Detect which cell encompasses the target text, then output its [x, y] center coordinate. 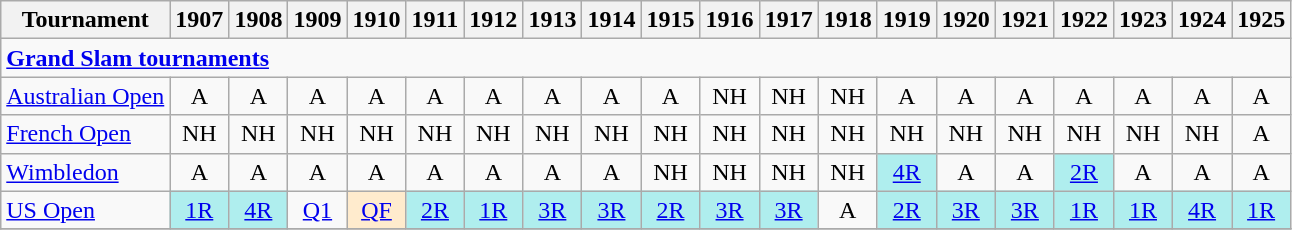
1910 [376, 20]
1916 [730, 20]
Australian Open [86, 96]
1920 [966, 20]
French Open [86, 134]
1924 [1202, 20]
US Open [86, 210]
Q1 [318, 210]
1921 [1024, 20]
Tournament [86, 20]
1918 [848, 20]
1917 [788, 20]
Grand Slam tournaments [646, 58]
1923 [1142, 20]
1913 [552, 20]
1907 [200, 20]
1914 [612, 20]
QF [376, 210]
1919 [906, 20]
1912 [494, 20]
1925 [1262, 20]
1911 [435, 20]
1909 [318, 20]
1915 [670, 20]
1908 [258, 20]
1922 [1084, 20]
Wimbledon [86, 172]
